Determine the (X, Y) coordinate at the center of the cell enclosing the given text.  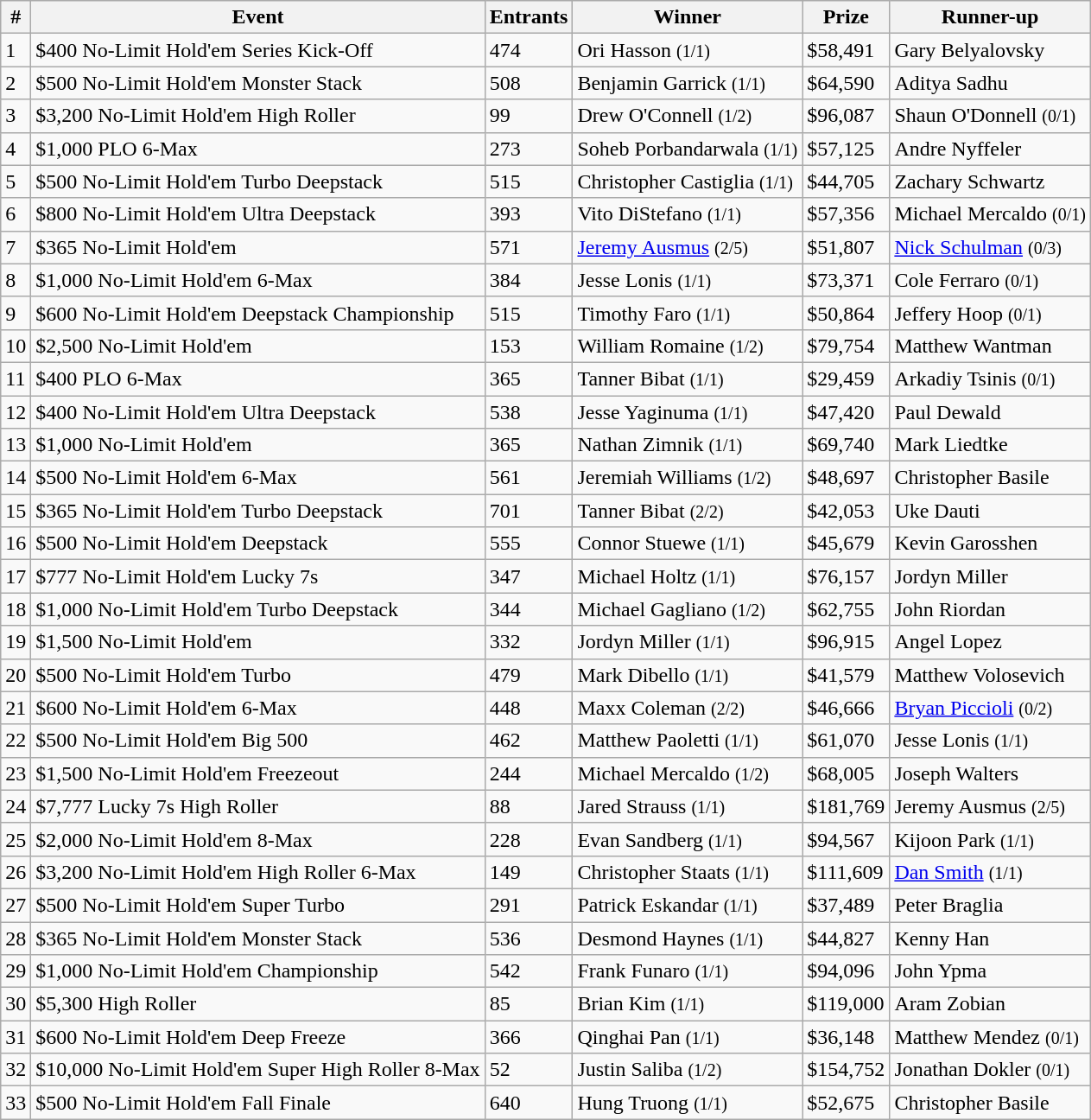
$1,000 No-Limit Hold'em Championship (257, 971)
$1,500 No-Limit Hold'em Freezeout (257, 773)
10 (16, 346)
$5,300 High Roller (257, 1004)
$1,000 No-Limit Hold'em 6-Max (257, 280)
$500 No-Limit Hold'em Deepstack (257, 544)
$61,070 (847, 741)
Shaun O'Donnell (0/1) (990, 116)
Jeremiah Williams (1/2) (688, 478)
Evan Sandberg (1/1) (688, 839)
$76,157 (847, 576)
Michael Gagliano (1/2) (688, 609)
29 (16, 971)
701 (529, 511)
85 (529, 1004)
Michael Mercaldo (1/2) (688, 773)
640 (529, 1103)
$365 No-Limit Hold'em (257, 247)
$41,579 (847, 675)
Michael Mercaldo (0/1) (990, 214)
Frank Funaro (1/1) (688, 971)
15 (16, 511)
Angel Lopez (990, 642)
Cole Ferraro (0/1) (990, 280)
$2,500 No-Limit Hold'em (257, 346)
332 (529, 642)
$94,567 (847, 839)
273 (529, 149)
$400 No-Limit Hold'em Series Kick-Off (257, 50)
Jordyn Miller (990, 576)
$62,755 (847, 609)
$600 No-Limit Hold'em Deep Freeze (257, 1037)
William Romaine (1/2) (688, 346)
Jared Strauss (1/1) (688, 806)
Andre Nyffeler (990, 149)
Christopher Staats (1/1) (688, 872)
Jordyn Miller (1/1) (688, 642)
561 (529, 478)
Arkadiy Tsinis (0/1) (990, 379)
Zachary Schwartz (990, 181)
Michael Holtz (1/1) (688, 576)
9 (16, 313)
Gary Belyalovsky (990, 50)
88 (529, 806)
291 (529, 905)
508 (529, 83)
16 (16, 544)
52 (529, 1070)
$500 No-Limit Hold'em 6-Max (257, 478)
Jesse Yaginuma (1/1) (688, 412)
7 (16, 247)
2 (16, 83)
Winner (688, 17)
30 (16, 1004)
$96,915 (847, 642)
393 (529, 214)
$1,000 PLO 6-Max (257, 149)
21 (16, 708)
25 (16, 839)
Vito DiStefano (1/1) (688, 214)
# (16, 17)
Paul Dewald (990, 412)
244 (529, 773)
Joseph Walters (990, 773)
19 (16, 642)
Kevin Garosshen (990, 544)
17 (16, 576)
344 (529, 609)
31 (16, 1037)
11 (16, 379)
$50,864 (847, 313)
$154,752 (847, 1070)
Matthew Mendez (0/1) (990, 1037)
Maxx Coleman (2/2) (688, 708)
$365 No-Limit Hold'em Monster Stack (257, 938)
Connor Stuewe (1/1) (688, 544)
$29,459 (847, 379)
$57,125 (847, 149)
$800 No-Limit Hold'em Ultra Deepstack (257, 214)
13 (16, 445)
$10,000 No-Limit Hold'em Super High Roller 8-Max (257, 1070)
$500 No-Limit Hold'em Fall Finale (257, 1103)
28 (16, 938)
$58,491 (847, 50)
$2,000 No-Limit Hold'em 8-Max (257, 839)
$68,005 (847, 773)
536 (529, 938)
555 (529, 544)
Kijoon Park (1/1) (990, 839)
$73,371 (847, 280)
366 (529, 1037)
Desmond Haynes (1/1) (688, 938)
479 (529, 675)
John Ypma (990, 971)
Bryan Piccioli (0/2) (990, 708)
$96,087 (847, 116)
$111,609 (847, 872)
$94,096 (847, 971)
$44,827 (847, 938)
Ori Hasson (1/1) (688, 50)
3 (16, 116)
23 (16, 773)
John Riordan (990, 609)
228 (529, 839)
153 (529, 346)
$45,679 (847, 544)
$600 No-Limit Hold'em Deepstack Championship (257, 313)
Tanner Bibat (1/1) (688, 379)
448 (529, 708)
$46,666 (847, 708)
Entrants (529, 17)
$64,590 (847, 83)
Matthew Paoletti (1/1) (688, 741)
$7,777 Lucky 7s High Roller (257, 806)
Kenny Han (990, 938)
20 (16, 675)
571 (529, 247)
Mark Dibello (1/1) (688, 675)
27 (16, 905)
Benjamin Garrick (1/1) (688, 83)
Hung Truong (1/1) (688, 1103)
Matthew Wantman (990, 346)
Soheb Porbandarwala (1/1) (688, 149)
$500 No-Limit Hold'em Monster Stack (257, 83)
Nick Schulman (0/3) (990, 247)
Qinghai Pan (1/1) (688, 1037)
149 (529, 872)
Matthew Volosevich (990, 675)
$400 No-Limit Hold'em Ultra Deepstack (257, 412)
12 (16, 412)
462 (529, 741)
99 (529, 116)
8 (16, 280)
Prize (847, 17)
Aditya Sadhu (990, 83)
Jonathan Dokler (0/1) (990, 1070)
$52,675 (847, 1103)
$1,000 No-Limit Hold'em Turbo Deepstack (257, 609)
$37,489 (847, 905)
Uke Dauti (990, 511)
$1,000 No-Limit Hold'em (257, 445)
Brian Kim (1/1) (688, 1004)
Aram Zobian (990, 1004)
$400 PLO 6-Max (257, 379)
347 (529, 576)
22 (16, 741)
Event (257, 17)
384 (529, 280)
26 (16, 872)
$500 No-Limit Hold'em Super Turbo (257, 905)
Christopher Castiglia (1/1) (688, 181)
538 (529, 412)
$500 No-Limit Hold'em Turbo (257, 675)
$181,769 (847, 806)
$69,740 (847, 445)
$47,420 (847, 412)
$600 No-Limit Hold'em 6-Max (257, 708)
474 (529, 50)
1 (16, 50)
Dan Smith (1/1) (990, 872)
Peter Braglia (990, 905)
Mark Liedtke (990, 445)
Patrick Eskandar (1/1) (688, 905)
Timothy Faro (1/1) (688, 313)
542 (529, 971)
$500 No-Limit Hold'em Big 500 (257, 741)
$44,705 (847, 181)
14 (16, 478)
Jeffery Hoop (0/1) (990, 313)
$119,000 (847, 1004)
6 (16, 214)
$48,697 (847, 478)
Runner-up (990, 17)
4 (16, 149)
$500 No-Limit Hold'em Turbo Deepstack (257, 181)
$365 No-Limit Hold'em Turbo Deepstack (257, 511)
$51,807 (847, 247)
Tanner Bibat (2/2) (688, 511)
Justin Saliba (1/2) (688, 1070)
$777 No-Limit Hold'em Lucky 7s (257, 576)
32 (16, 1070)
$42,053 (847, 511)
$57,356 (847, 214)
Drew O'Connell (1/2) (688, 116)
18 (16, 609)
$1,500 No-Limit Hold'em (257, 642)
24 (16, 806)
$36,148 (847, 1037)
5 (16, 181)
$79,754 (847, 346)
$3,200 No-Limit Hold'em High Roller (257, 116)
Nathan Zimnik (1/1) (688, 445)
$3,200 No-Limit Hold'em High Roller 6-Max (257, 872)
33 (16, 1103)
